Capture the cell that displays the provided text and extract its [x, y] central coordinate. 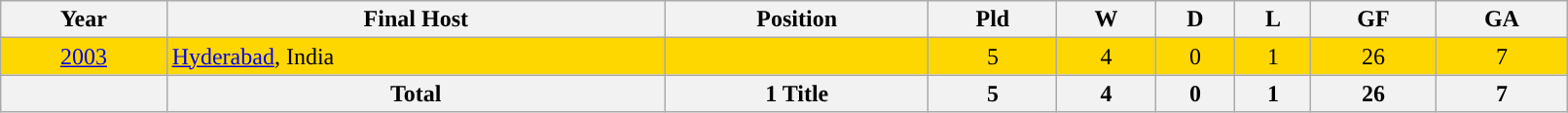
GF [1373, 19]
Total [416, 94]
Pld [993, 19]
1 Title [797, 94]
Final Host [416, 19]
2003 [84, 56]
L [1273, 19]
GA [1502, 19]
Position [797, 19]
D [1195, 19]
Hyderabad, India [416, 56]
Year [84, 19]
W [1106, 19]
